Capture the cell that displays the provided text and extract its (x, y) central coordinate. 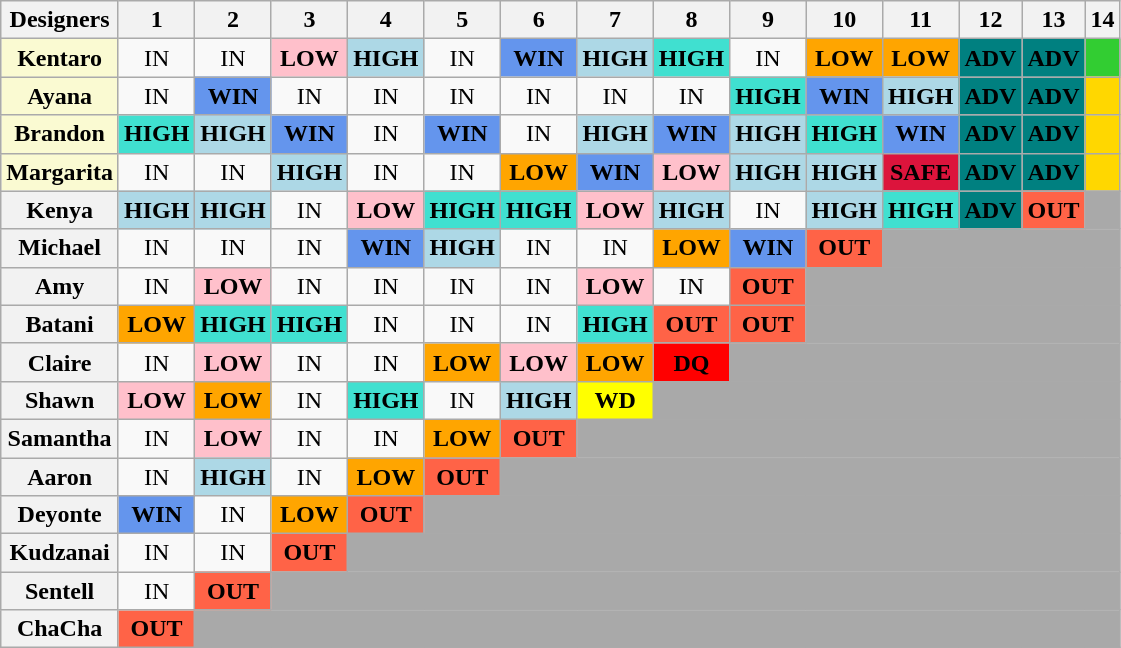
ChaCha (60, 629)
Ayana (60, 96)
DQ (691, 362)
7 (615, 20)
Deyonte (60, 515)
Samantha (60, 438)
2 (233, 20)
Amy (60, 286)
5 (462, 20)
9 (768, 20)
4 (386, 20)
10 (844, 20)
8 (691, 20)
Designers (60, 20)
Aaron (60, 477)
Kentaro (60, 58)
Michael (60, 248)
Shawn (60, 400)
11 (920, 20)
Kenya (60, 210)
Batani (60, 324)
3 (309, 20)
Brandon (60, 134)
6 (538, 20)
Claire (60, 362)
Sentell (60, 591)
12 (990, 20)
1 (156, 20)
14 (1102, 20)
Kudzanai (60, 553)
13 (1054, 20)
Margarita (60, 172)
WD (615, 400)
SAFE (920, 172)
